Output the [X, Y] coordinate of the center of the cell containing the given text.  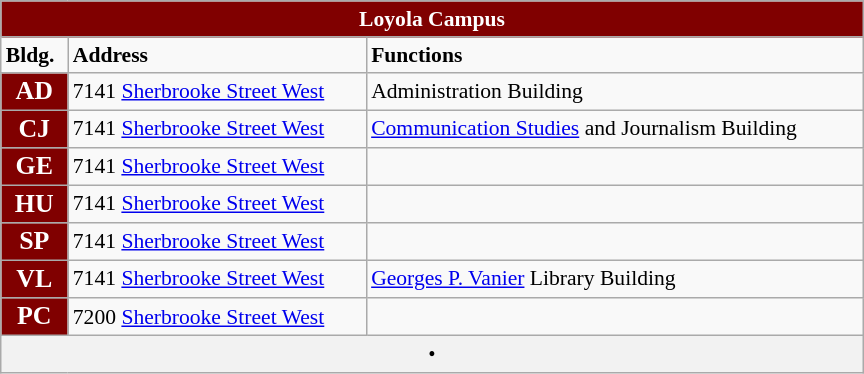
VL [34, 280]
GE [34, 167]
Communication Studies and Journalism Building [614, 130]
PC [34, 317]
CJ [34, 130]
Bldg. [34, 55]
AD [34, 92]
Administration Building [614, 92]
Georges P. Vanier Library Building [614, 280]
7200 Sherbrooke Street West [217, 317]
Address [217, 55]
SP [34, 242]
HU [34, 205]
Functions [614, 55]
• [432, 355]
Loyola Campus [432, 19]
